Return the [x, y] coordinate for the center point of the cell that contains the specified text.  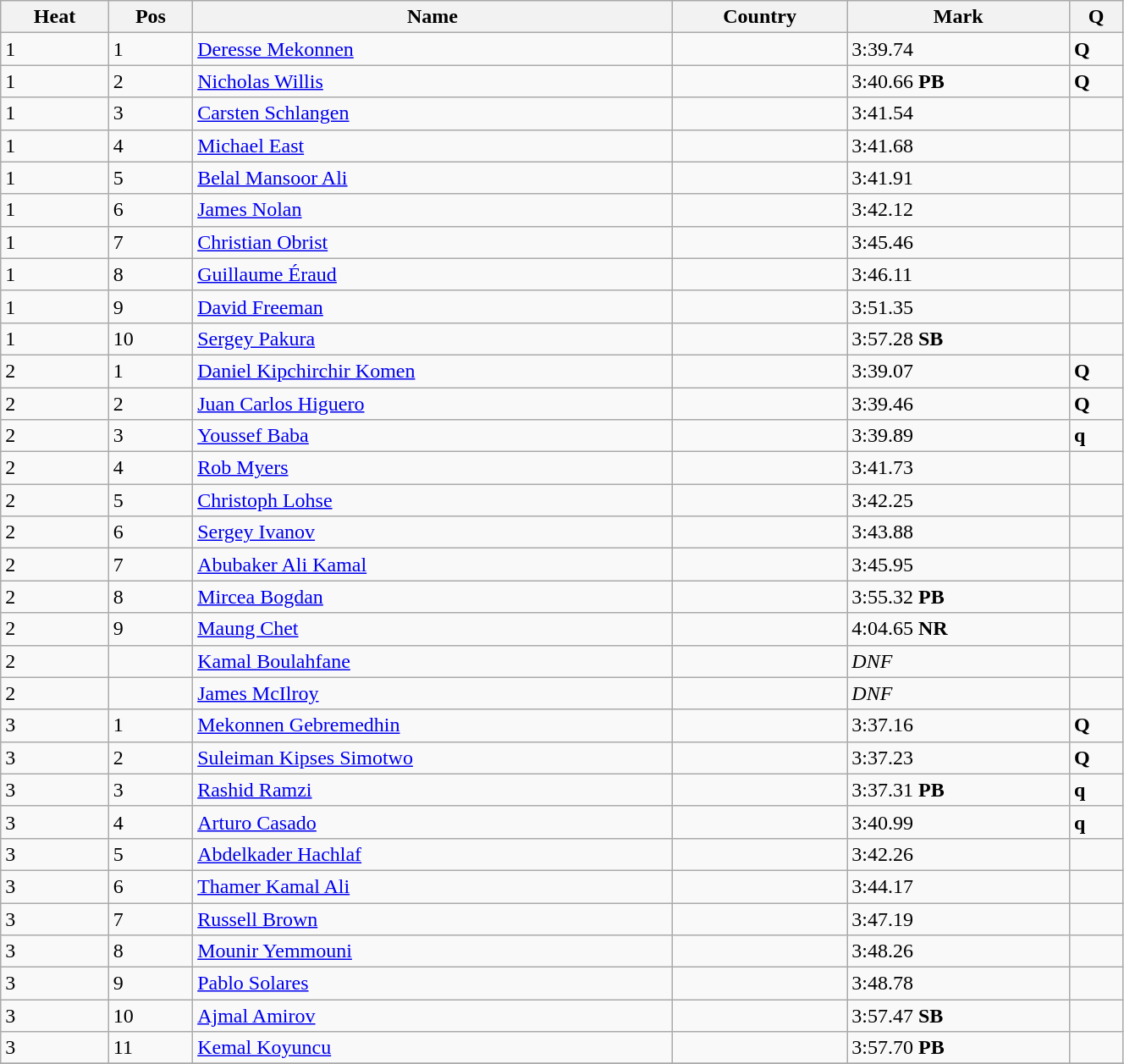
Pablo Solares [433, 984]
Deresse Mekonnen [433, 49]
Mircea Bogdan [433, 597]
3:51.35 [958, 306]
James McIlroy [433, 693]
Rob Myers [433, 468]
3:46.11 [958, 274]
Rashid Ramzi [433, 790]
Christoph Lohse [433, 500]
4:04.65 NR [958, 629]
3:41.54 [958, 113]
3:41.91 [958, 178]
Youssef Baba [433, 436]
3:39.07 [958, 371]
Sergey Ivanov [433, 532]
3:37.16 [958, 725]
Russell Brown [433, 918]
Sergey Pakura [433, 339]
11 [151, 1048]
3:42.12 [958, 210]
3:43.88 [958, 532]
3:39.74 [958, 49]
3:42.25 [958, 500]
3:39.89 [958, 436]
Country [759, 17]
Name [433, 17]
Belal Mansoor Ali [433, 178]
Maung Chet [433, 629]
Pos [151, 17]
Carsten Schlangen [433, 113]
Daniel Kipchirchir Komen [433, 371]
3:39.46 [958, 404]
Christian Obrist [433, 242]
3:57.70 PB [958, 1048]
Arturo Casado [433, 822]
Mounir Yemmouni [433, 951]
3:40.66 PB [958, 81]
Mekonnen Gebremedhin [433, 725]
Mark [958, 17]
3:57.28 SB [958, 339]
David Freeman [433, 306]
3:41.68 [958, 146]
3:42.26 [958, 854]
3:57.47 SB [958, 1016]
3:37.31 PB [958, 790]
3:44.17 [958, 886]
James Nolan [433, 210]
Abubaker Ali Kamal [433, 565]
3:55.32 PB [958, 597]
Guillaume Éraud [433, 274]
Heat [55, 17]
Juan Carlos Higuero [433, 404]
3:48.26 [958, 951]
Thamer Kamal Ali [433, 886]
Suleiman Kipses Simotwo [433, 758]
3:45.46 [958, 242]
3:48.78 [958, 984]
3:37.23 [958, 758]
Ajmal Amirov [433, 1016]
Michael East [433, 146]
3:47.19 [958, 918]
Nicholas Willis [433, 81]
3:40.99 [958, 822]
Abdelkader Hachlaf [433, 854]
Kemal Koyuncu [433, 1048]
3:41.73 [958, 468]
3:45.95 [958, 565]
Kamal Boulahfane [433, 661]
